Scan for the cell matching the given text and deliver its (x, y) coordinate at center. 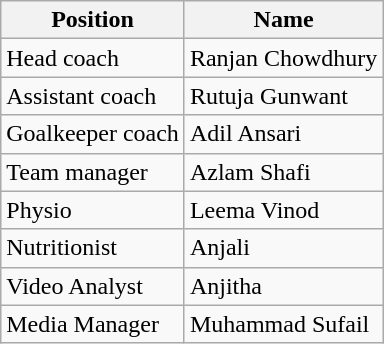
Head coach (93, 58)
Position (93, 20)
Anjali (283, 248)
Video Analyst (93, 286)
Team manager (93, 172)
Goalkeeper coach (93, 134)
Ranjan Chowdhury (283, 58)
Anjitha (283, 286)
Media Manager (93, 324)
Azlam Shafi (283, 172)
Adil Ansari (283, 134)
Nutritionist (93, 248)
Muhammad Sufail (283, 324)
Assistant coach (93, 96)
Rutuja Gunwant (283, 96)
Name (283, 20)
Physio (93, 210)
Leema Vinod (283, 210)
